Capture the cell that displays the provided text and extract its [x, y] central coordinate. 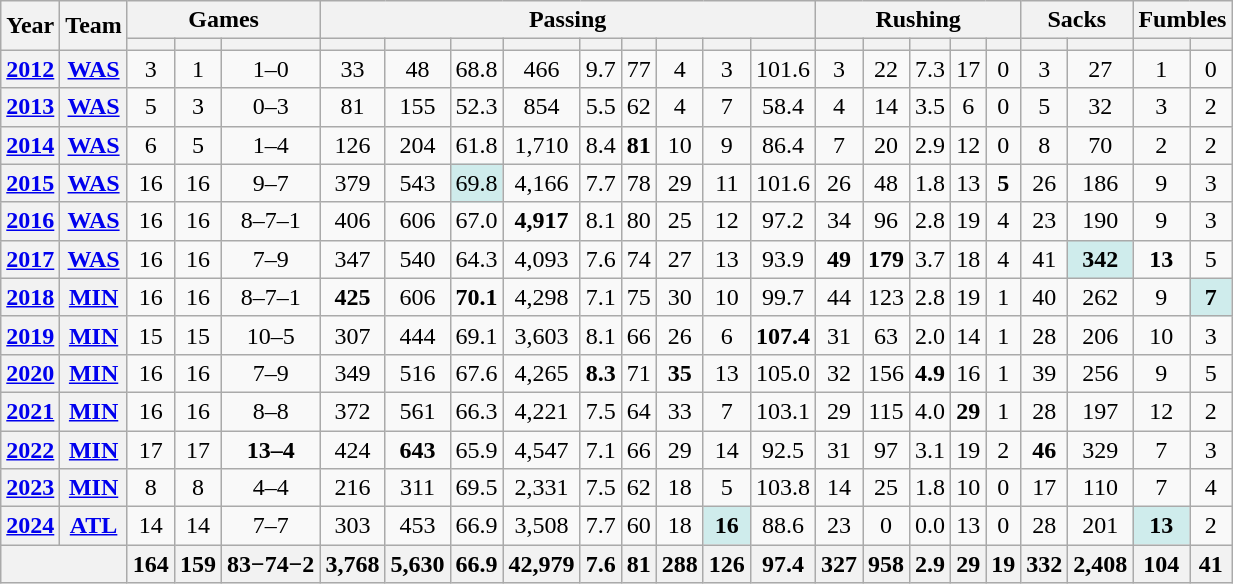
2020 [30, 373]
3,768 [352, 564]
46 [1044, 449]
88.6 [782, 526]
303 [352, 526]
2022 [30, 449]
2013 [30, 107]
Fumbles [1182, 20]
159 [198, 564]
307 [352, 335]
4,547 [542, 449]
2.0 [930, 335]
93.9 [782, 259]
190 [1100, 221]
69.5 [476, 488]
2014 [30, 145]
49 [838, 259]
61.8 [476, 145]
78 [638, 183]
5,630 [418, 564]
406 [352, 221]
97.4 [782, 564]
30 [680, 297]
92.5 [782, 449]
13–4 [270, 449]
643 [418, 449]
71 [638, 373]
5.5 [600, 107]
64.3 [476, 259]
9–7 [270, 183]
2024 [30, 526]
66.3 [476, 411]
1–0 [270, 69]
329 [1100, 449]
2,331 [542, 488]
83−74−2 [270, 564]
204 [418, 145]
107.4 [782, 335]
3.5 [930, 107]
155 [418, 107]
103.8 [782, 488]
75 [638, 297]
Team [94, 26]
40 [1044, 297]
42,979 [542, 564]
4,166 [542, 183]
68.8 [476, 69]
63 [886, 335]
4,298 [542, 297]
8.3 [600, 373]
332 [1044, 564]
197 [1100, 411]
10–5 [270, 335]
516 [418, 373]
2017 [30, 259]
8.4 [600, 145]
372 [352, 411]
347 [352, 259]
854 [542, 107]
4–4 [270, 488]
8–8 [270, 411]
4.0 [930, 411]
Sacks [1077, 20]
2018 [30, 297]
7–7 [270, 526]
543 [418, 183]
1–4 [270, 145]
74 [638, 259]
11 [726, 183]
110 [1100, 488]
65.9 [476, 449]
349 [352, 373]
4,221 [542, 411]
0–3 [270, 107]
3.7 [930, 259]
115 [886, 411]
99.7 [782, 297]
44 [838, 297]
561 [418, 411]
97 [886, 449]
35 [680, 373]
70 [1100, 145]
288 [680, 564]
4,265 [542, 373]
103.1 [782, 411]
80 [638, 221]
Passing [568, 20]
Rushing [918, 20]
2015 [30, 183]
22 [886, 69]
70.1 [476, 297]
311 [418, 488]
2019 [30, 335]
9.7 [600, 69]
96 [886, 221]
3,508 [542, 526]
123 [886, 297]
3.1 [930, 449]
97.2 [782, 221]
206 [1100, 335]
164 [150, 564]
58.4 [782, 107]
Games [224, 20]
201 [1100, 526]
34 [838, 221]
1,710 [542, 145]
444 [418, 335]
0.0 [930, 526]
39 [1044, 373]
256 [1100, 373]
67.6 [476, 373]
2016 [30, 221]
2,408 [1100, 564]
7.3 [930, 69]
262 [1100, 297]
2023 [30, 488]
179 [886, 259]
2021 [30, 411]
4,093 [542, 259]
69.8 [476, 183]
ATL [94, 526]
540 [418, 259]
69.1 [476, 335]
327 [838, 564]
342 [1100, 259]
86.4 [782, 145]
186 [1100, 183]
64 [638, 411]
20 [886, 145]
4,917 [542, 221]
2012 [30, 69]
52.3 [476, 107]
466 [542, 69]
379 [352, 183]
77 [638, 69]
Year [30, 26]
425 [352, 297]
958 [886, 564]
3,603 [542, 335]
424 [352, 449]
216 [352, 488]
104 [1162, 564]
67.0 [476, 221]
453 [418, 526]
4.9 [930, 373]
60 [638, 526]
105.0 [782, 373]
156 [886, 373]
